Pinpoint the cell where the given text exists, returning its [X, Y] midpoint coordinate. 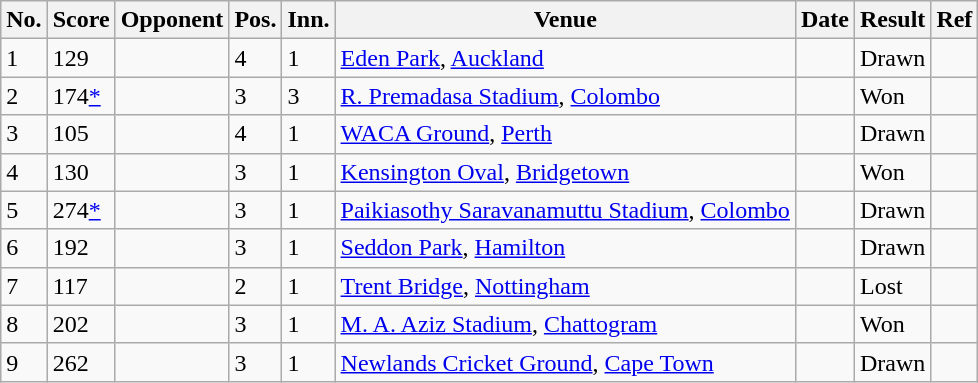
Paikiasothy Saravanamuttu Stadium, Colombo [565, 210]
9 [24, 362]
M. A. Aziz Stadium, Chattogram [565, 324]
Score [81, 20]
Ref [954, 20]
8 [24, 324]
Date [824, 20]
117 [81, 286]
No. [24, 20]
7 [24, 286]
Lost [892, 286]
Result [892, 20]
Kensington Oval, Bridgetown [565, 172]
192 [81, 248]
Eden Park, Auckland [565, 58]
202 [81, 324]
6 [24, 248]
Newlands Cricket Ground, Cape Town [565, 362]
5 [24, 210]
274* [81, 210]
Venue [565, 20]
Opponent [172, 20]
Seddon Park, Hamilton [565, 248]
174* [81, 96]
105 [81, 134]
262 [81, 362]
130 [81, 172]
WACA Ground, Perth [565, 134]
Pos. [256, 20]
R. Premadasa Stadium, Colombo [565, 96]
Inn. [308, 20]
Trent Bridge, Nottingham [565, 286]
129 [81, 58]
